Determine the (x, y) coordinate at the center of the cell enclosing the given text.  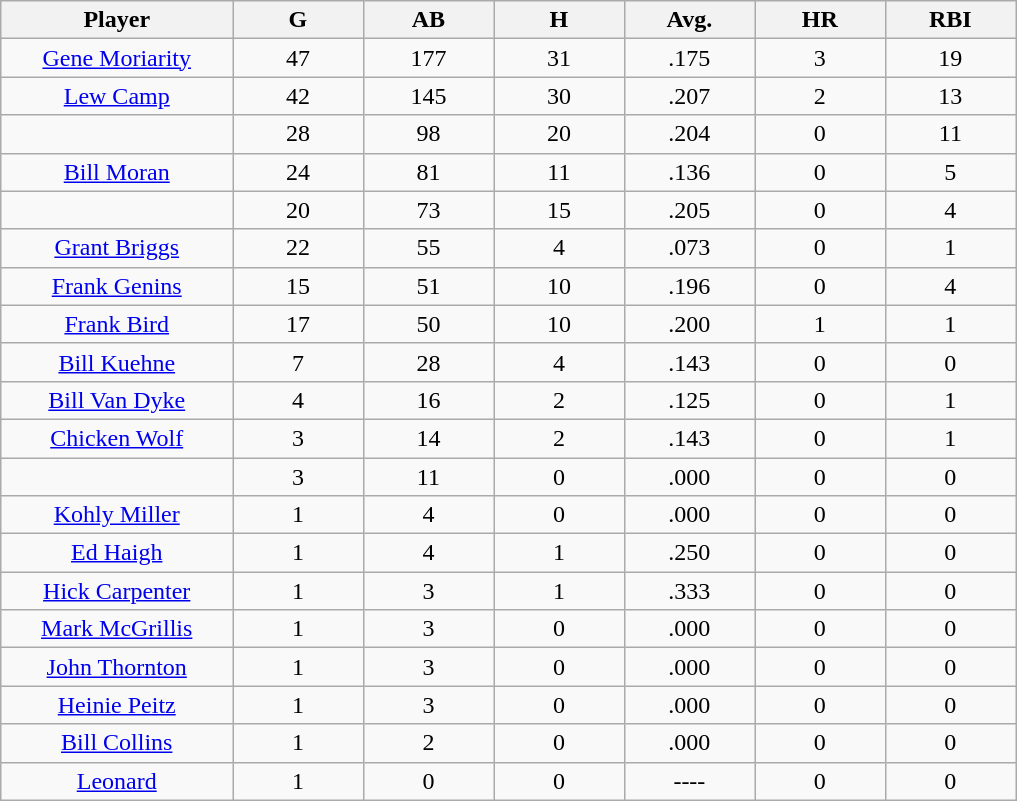
145 (428, 96)
.073 (689, 248)
---- (689, 781)
50 (428, 324)
14 (428, 438)
.136 (689, 172)
Lew Camp (117, 96)
Avg. (689, 20)
17 (298, 324)
.250 (689, 553)
Chicken Wolf (117, 438)
Ed Haigh (117, 553)
.175 (689, 58)
Hick Carpenter (117, 591)
73 (428, 210)
.204 (689, 134)
13 (950, 96)
98 (428, 134)
RBI (950, 20)
.200 (689, 324)
G (298, 20)
Player (117, 20)
16 (428, 400)
HR (820, 20)
42 (298, 96)
47 (298, 58)
AB (428, 20)
.125 (689, 400)
55 (428, 248)
5 (950, 172)
Bill Collins (117, 743)
Mark McGrillis (117, 629)
.205 (689, 210)
22 (298, 248)
Gene Moriarity (117, 58)
Bill Kuehne (117, 362)
177 (428, 58)
Frank Bird (117, 324)
Bill Van Dyke (117, 400)
Kohly Miller (117, 515)
.207 (689, 96)
51 (428, 286)
19 (950, 58)
31 (559, 58)
H (559, 20)
John Thornton (117, 667)
.196 (689, 286)
.333 (689, 591)
Heinie Peitz (117, 705)
81 (428, 172)
30 (559, 96)
Leonard (117, 781)
24 (298, 172)
Bill Moran (117, 172)
7 (298, 362)
Grant Briggs (117, 248)
Frank Genins (117, 286)
